Provide the (X, Y) coordinate of the cell's center where the given text is located.  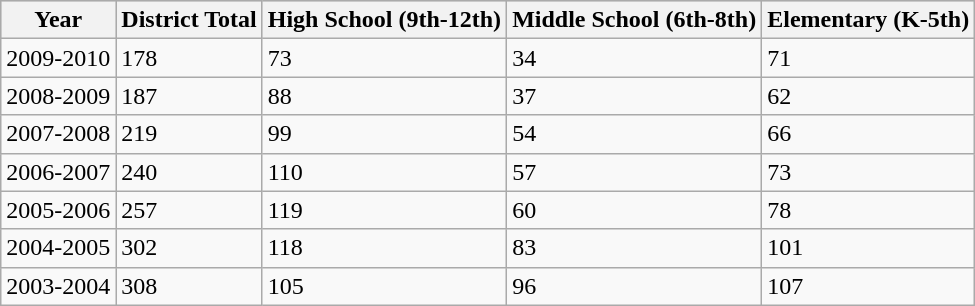
308 (189, 286)
119 (384, 210)
62 (868, 96)
High School (9th-12th) (384, 20)
Middle School (6th-8th) (634, 20)
78 (868, 210)
240 (189, 172)
2006-2007 (58, 172)
107 (868, 286)
187 (189, 96)
110 (384, 172)
257 (189, 210)
96 (634, 286)
99 (384, 134)
57 (634, 172)
Elementary (K-5th) (868, 20)
66 (868, 134)
60 (634, 210)
2008-2009 (58, 96)
71 (868, 58)
302 (189, 248)
2003-2004 (58, 286)
2004-2005 (58, 248)
105 (384, 286)
District Total (189, 20)
Year (58, 20)
178 (189, 58)
2005-2006 (58, 210)
88 (384, 96)
2007-2008 (58, 134)
101 (868, 248)
83 (634, 248)
37 (634, 96)
34 (634, 58)
219 (189, 134)
2009-2010 (58, 58)
54 (634, 134)
118 (384, 248)
